Return (X, Y) of the center of cell containing provided text 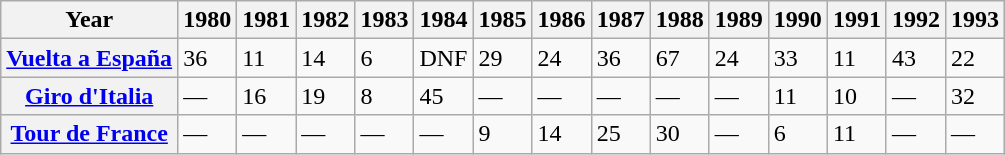
29 (502, 58)
Tour de France (90, 134)
32 (974, 96)
22 (974, 58)
1982 (326, 20)
9 (502, 134)
30 (680, 134)
19 (326, 96)
45 (444, 96)
1983 (384, 20)
1988 (680, 20)
Giro d'Italia (90, 96)
1984 (444, 20)
1992 (916, 20)
8 (384, 96)
43 (916, 58)
Vuelta a España (90, 58)
25 (620, 134)
10 (856, 96)
1985 (502, 20)
67 (680, 58)
1990 (798, 20)
Year (90, 20)
1989 (738, 20)
DNF (444, 58)
1981 (266, 20)
1993 (974, 20)
33 (798, 58)
1980 (208, 20)
1987 (620, 20)
1991 (856, 20)
1986 (562, 20)
16 (266, 96)
